Return the (X, Y) coordinate for the center point of the cell that contains the specified text.  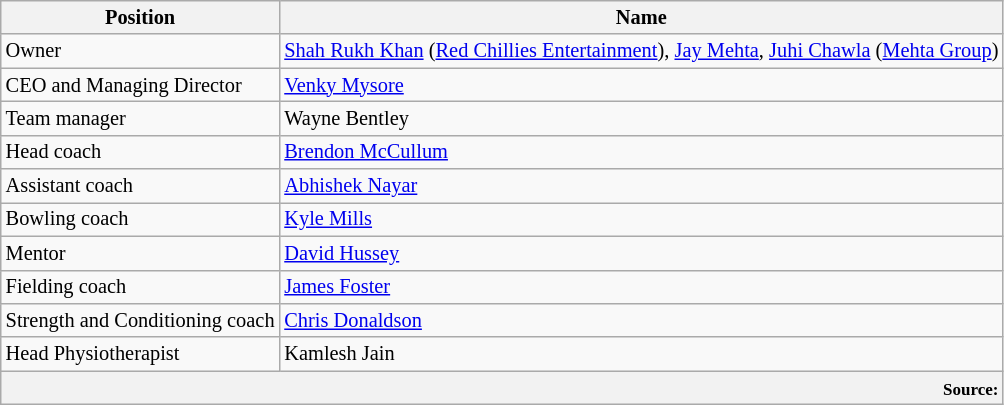
Venky Mysore (641, 85)
Bowling coach (140, 219)
Mentor (140, 253)
Abhishek Nayar (641, 186)
Source: (502, 388)
Brendon McCullum (641, 152)
Fielding coach (140, 287)
Wayne Bentley (641, 118)
Kyle Mills (641, 219)
Team manager (140, 118)
Head coach (140, 152)
Assistant coach (140, 186)
Owner (140, 51)
Shah Rukh Khan (Red Chillies Entertainment), Jay Mehta, Juhi Chawla (Mehta Group) (641, 51)
Name (641, 17)
Kamlesh Jain (641, 354)
David Hussey (641, 253)
CEO and Managing Director (140, 85)
Position (140, 17)
Strength and Conditioning coach (140, 320)
James Foster (641, 287)
Head Physiotherapist (140, 354)
Chris Donaldson (641, 320)
